Provide the [x, y] coordinate of the cell's center where the given text is located.  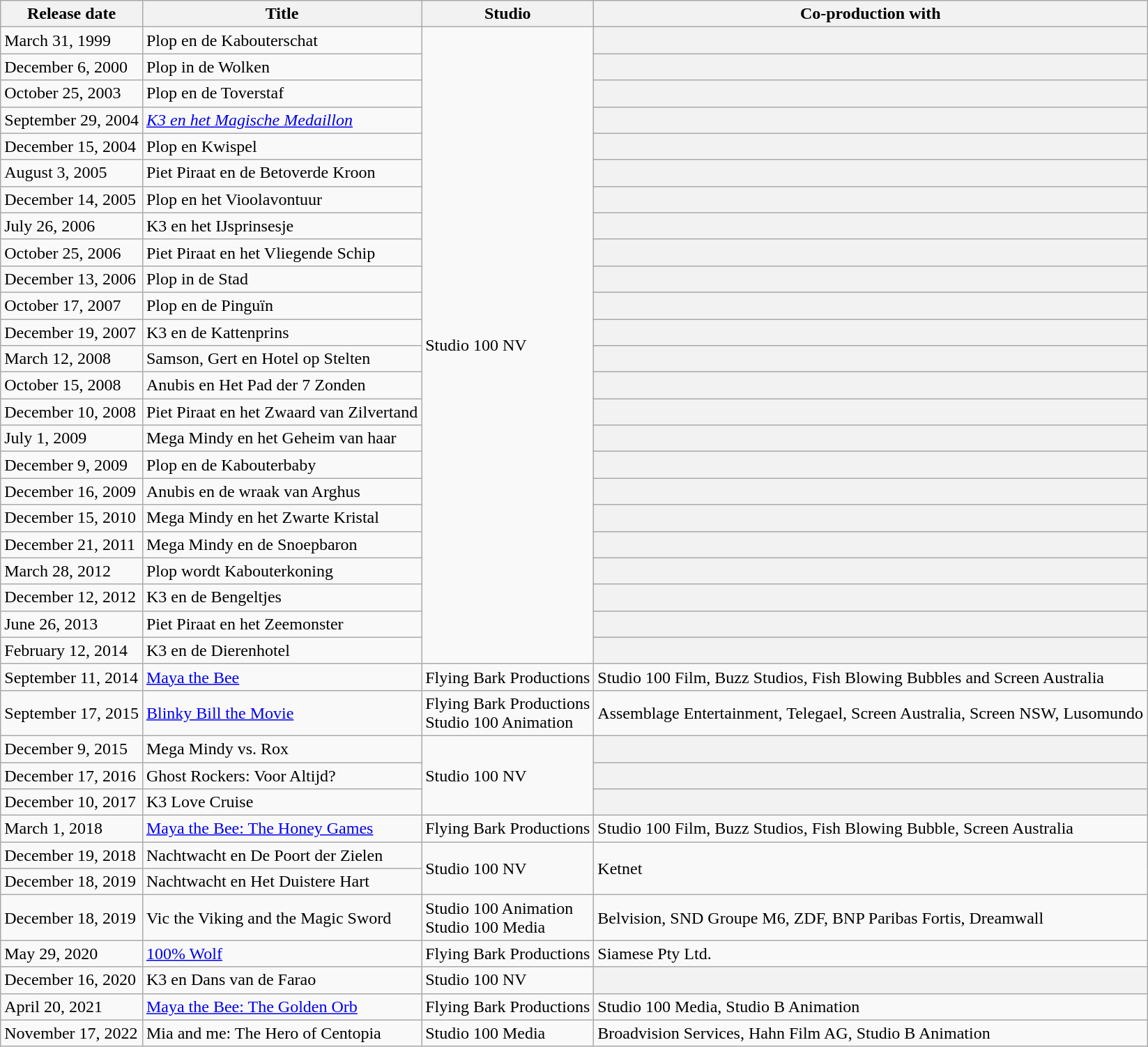
Piet Piraat en het Zeemonster [282, 624]
March 28, 2012 [72, 571]
March 31, 1999 [72, 40]
Piet Piraat en de Betoverde Kroon [282, 173]
Plop en Kwispel [282, 146]
October 15, 2008 [72, 385]
Plop en de Toverstaf [282, 93]
Samson, Gert en Hotel op Stelten [282, 359]
December 9, 2009 [72, 465]
December 13, 2006 [72, 279]
Mega Mindy vs. Rox [282, 749]
Ketnet [871, 869]
December 19, 2018 [72, 855]
October 25, 2003 [72, 93]
October 25, 2006 [72, 252]
Title [282, 14]
June 26, 2013 [72, 624]
December 10, 2008 [72, 412]
Ghost Rockers: Voor Altijd? [282, 776]
Mia and me: The Hero of Centopia [282, 1033]
K3 en het Magische Medaillon [282, 120]
December 16, 2009 [72, 491]
December 19, 2007 [72, 333]
K3 en de Dierenhotel [282, 650]
Plop in de Wolken [282, 67]
Mega Mindy en het Geheim van haar [282, 438]
December 21, 2011 [72, 544]
December 9, 2015 [72, 749]
July 26, 2006 [72, 226]
September 11, 2014 [72, 677]
Plop en de Kabouterbaby [282, 465]
Flying Bark Productions Studio 100 Animation [507, 712]
K3 Love Cruise [282, 802]
Nachtwacht en De Poort der Zielen [282, 855]
September 17, 2015 [72, 712]
Mega Mindy en de Snoepbaron [282, 544]
Plop en het Vioolavontuur [282, 199]
December 14, 2005 [72, 199]
Blinky Bill the Movie [282, 712]
Studio 100 Film, Buzz Studios, Fish Blowing Bubble, Screen Australia [871, 829]
Studio 100 Film, Buzz Studios, Fish Blowing Bubbles and Screen Australia [871, 677]
Plop en de Kabouterschat [282, 40]
December 15, 2010 [72, 518]
Maya the Bee: The Golden Orb [282, 1007]
Studio [507, 14]
Studio 100 Media [507, 1033]
Nachtwacht en Het Duistere Hart [282, 882]
K3 en de Kattenprins [282, 333]
February 12, 2014 [72, 650]
December 15, 2004 [72, 146]
K3 en het IJsprinsesje [282, 226]
Release date [72, 14]
Anubis en de wraak van Arghus [282, 491]
November 17, 2022 [72, 1033]
December 12, 2012 [72, 597]
Plop in de Stad [282, 279]
May 29, 2020 [72, 954]
December 6, 2000 [72, 67]
October 17, 2007 [72, 305]
Mega Mindy en het Zwarte Kristal [282, 518]
August 3, 2005 [72, 173]
April 20, 2021 [72, 1007]
Assemblage Entertainment, Telegael, Screen Australia, Screen NSW, Lusomundo [871, 712]
Siamese Pty Ltd. [871, 954]
Studio 100 AnimationStudio 100 Media [507, 917]
Plop wordt Kabouterkoning [282, 571]
K3 en Dans van de Farao [282, 980]
Maya the Bee [282, 677]
September 29, 2004 [72, 120]
Piet Piraat en het Vliegende Schip [282, 252]
March 1, 2018 [72, 829]
March 12, 2008 [72, 359]
100% Wolf [282, 954]
K3 en de Bengeltjes [282, 597]
Co-production with [871, 14]
December 17, 2016 [72, 776]
Vic the Viking and the Magic Sword [282, 917]
Belvision, SND Groupe M6, ZDF, BNP Paribas Fortis, Dreamwall [871, 917]
December 10, 2017 [72, 802]
Anubis en Het Pad der 7 Zonden [282, 385]
Plop en de Pinguïn [282, 305]
Studio 100 Media, Studio B Animation [871, 1007]
July 1, 2009 [72, 438]
December 16, 2020 [72, 980]
Maya the Bee: The Honey Games [282, 829]
Broadvision Services, Hahn Film AG, Studio B Animation [871, 1033]
Piet Piraat en het Zwaard van Zilvertand [282, 412]
